Capture the cell that displays the provided text and extract its [x, y] central coordinate. 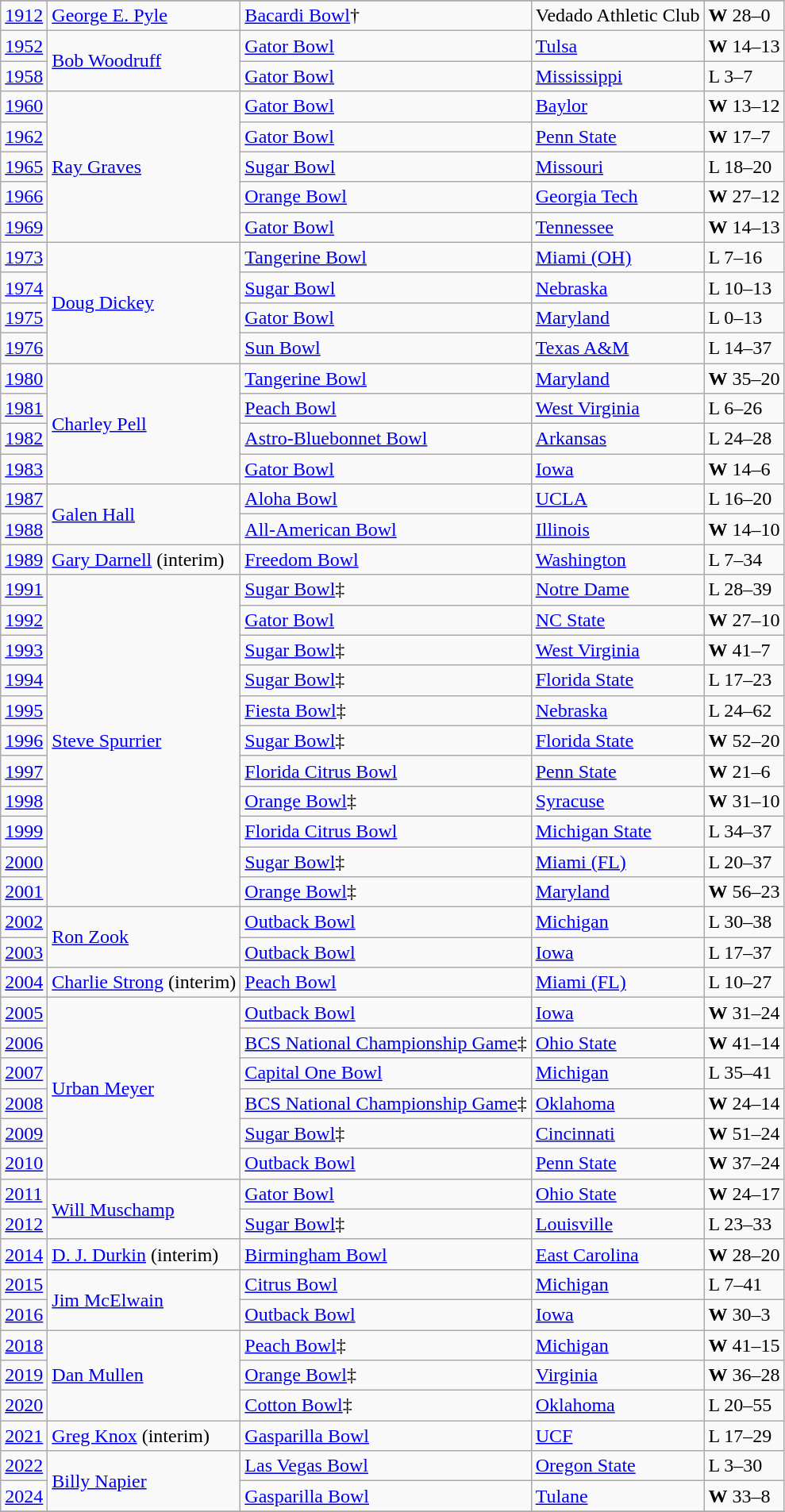
1969 [24, 227]
1992 [24, 620]
Jim McElwain [144, 1299]
L 16–20 [745, 499]
Cincinnati [618, 1133]
Orange Bowl [386, 197]
Charlie Strong (interim) [144, 983]
Peach Bowl‡ [386, 1345]
L 18–20 [745, 167]
Freedom Bowl [386, 560]
1976 [24, 348]
W 24–14 [745, 1103]
W 52–20 [745, 741]
2015 [24, 1284]
Baylor [618, 106]
2000 [24, 861]
L 35–41 [745, 1073]
Fiesta Bowl‡ [386, 710]
L 0–13 [745, 317]
L 14–37 [745, 348]
Birmingham Bowl [386, 1254]
1958 [24, 76]
L 20–37 [745, 861]
L 30–38 [745, 922]
W 37–24 [745, 1164]
Ray Graves [144, 167]
2024 [24, 1496]
1966 [24, 197]
W 36–28 [745, 1375]
2001 [24, 892]
All-American Bowl [386, 529]
W 41–14 [745, 1043]
D. J. Durkin (interim) [144, 1254]
Tulsa [618, 46]
Mississippi [618, 76]
W 35–20 [745, 379]
UCLA [618, 499]
1912 [24, 16]
1965 [24, 167]
1987 [24, 499]
2003 [24, 952]
2016 [24, 1314]
L 10–13 [745, 287]
Greg Knox (interim) [144, 1436]
L 17–29 [745, 1436]
Steve Spurrier [144, 741]
W 27–12 [745, 197]
1975 [24, 317]
L 3–7 [745, 76]
W 28–20 [745, 1254]
2008 [24, 1103]
1997 [24, 771]
1982 [24, 439]
1991 [24, 590]
Bacardi Bowl† [386, 16]
L 23–33 [745, 1224]
W 56–23 [745, 892]
W 33–8 [745, 1496]
W 13–12 [745, 106]
W 17–7 [745, 137]
W 27–10 [745, 620]
2010 [24, 1164]
1974 [24, 287]
2005 [24, 1013]
Ron Zook [144, 937]
1983 [24, 469]
W 41–15 [745, 1345]
Capital One Bowl [386, 1073]
L 6–26 [745, 409]
Billy Napier [144, 1481]
Sun Bowl [386, 348]
2014 [24, 1254]
L 3–30 [745, 1466]
1999 [24, 831]
Georgia Tech [618, 197]
W 14–10 [745, 529]
1998 [24, 801]
W 21–6 [745, 771]
Louisville [618, 1224]
1994 [24, 680]
NC State [618, 620]
Illinois [618, 529]
2011 [24, 1194]
1960 [24, 106]
2009 [24, 1133]
1996 [24, 741]
Miami (OH) [618, 257]
W 30–3 [745, 1314]
2006 [24, 1043]
L 34–37 [745, 831]
W 41–7 [745, 650]
Citrus Bowl [386, 1284]
W 31–10 [745, 801]
L 20–55 [745, 1406]
2002 [24, 922]
W 24–17 [745, 1194]
Dan Mullen [144, 1375]
Aloha Bowl [386, 499]
1989 [24, 560]
Michigan State [618, 831]
George E. Pyle [144, 16]
Las Vegas Bowl [386, 1466]
2004 [24, 983]
L 10–27 [745, 983]
Tennessee [618, 227]
Syracuse [618, 801]
Washington [618, 560]
W 31–24 [745, 1013]
W 28–0 [745, 16]
Cotton Bowl‡ [386, 1406]
2018 [24, 1345]
1973 [24, 257]
Will Muschamp [144, 1209]
Charley Pell [144, 424]
1995 [24, 710]
L 28–39 [745, 590]
L 24–28 [745, 439]
Vedado Athletic Club [618, 16]
Doug Dickey [144, 302]
2021 [24, 1436]
2007 [24, 1073]
1952 [24, 46]
1988 [24, 529]
Tulane [618, 1496]
2022 [24, 1466]
2019 [24, 1375]
1981 [24, 409]
1962 [24, 137]
Astro-Bluebonnet Bowl [386, 439]
L 7–34 [745, 560]
Notre Dame [618, 590]
Missouri [618, 167]
L 17–37 [745, 952]
1993 [24, 650]
L 7–41 [745, 1284]
1980 [24, 379]
Arkansas [618, 439]
Galen Hall [144, 514]
L 17–23 [745, 680]
Gary Darnell (interim) [144, 560]
Texas A&M [618, 348]
2020 [24, 1406]
2012 [24, 1224]
L 24–62 [745, 710]
W 14–6 [745, 469]
Urban Meyer [144, 1088]
Oregon State [618, 1466]
Bob Woodruff [144, 61]
East Carolina [618, 1254]
Virginia [618, 1375]
UCF [618, 1436]
W 51–24 [745, 1133]
L 7–16 [745, 257]
